Extract the (X, Y) coordinate from the center of the cell holding the provided text.  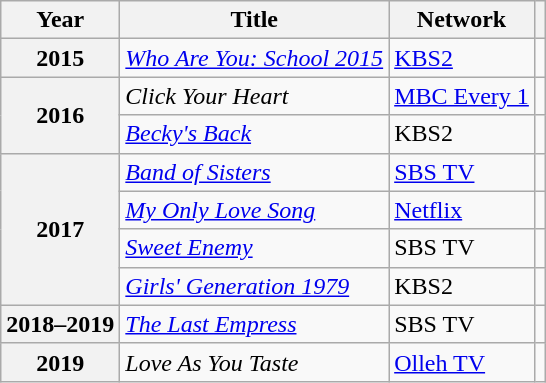
Sweet Enemy (254, 248)
Girls' Generation 1979 (254, 286)
Year (60, 20)
2017 (60, 229)
MBC Every 1 (462, 96)
Click Your Heart (254, 96)
2015 (60, 58)
Title (254, 20)
2016 (60, 115)
The Last Empress (254, 324)
2018–2019 (60, 324)
My Only Love Song (254, 210)
Olleh TV (462, 362)
Love As You Taste (254, 362)
Network (462, 20)
Becky's Back (254, 134)
Band of Sisters (254, 172)
Netflix (462, 210)
2019 (60, 362)
Who Are You: School 2015 (254, 58)
